Search for the cell housing the specified text and yield its [X, Y] center coordinate. 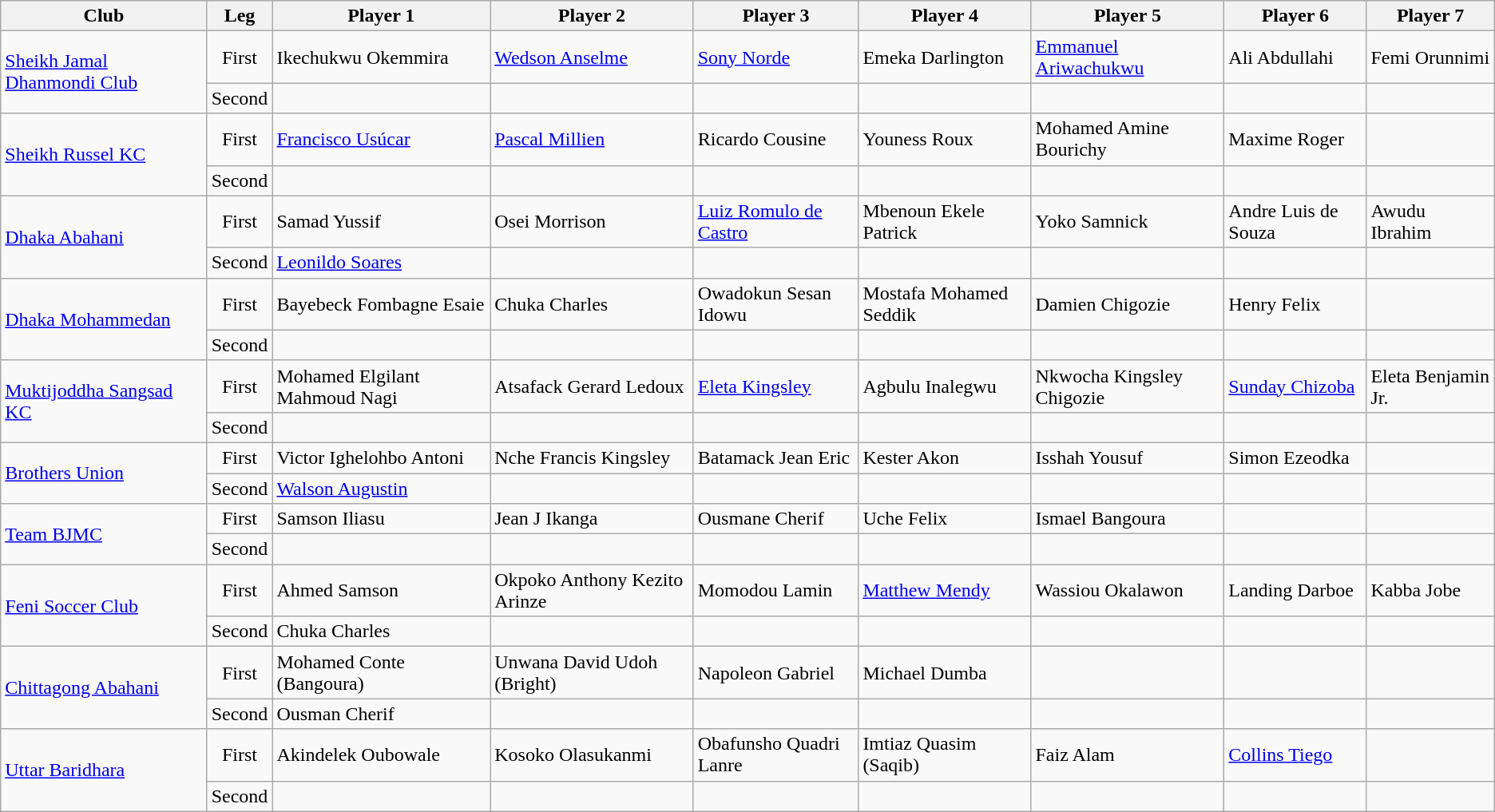
Nkwocha Kingsley Chigozie [1128, 386]
Player 1 [382, 16]
Player 4 [945, 16]
Team BJMC [104, 534]
Muktijoddha Sangsad KC [104, 401]
Ousman Cherif [382, 714]
Samson Iliasu [382, 519]
Maxime Roger [1295, 139]
Unwana David Udoh (Bright) [592, 672]
Kosoko Olasukanmi [592, 755]
Player 2 [592, 16]
Eleta Kingsley [776, 386]
Andre Luis de Souza [1295, 222]
Emmanuel Ariwachukwu [1128, 57]
Ali Abdullahi [1295, 57]
Samad Yussif [382, 222]
Owadokun Sesan Idowu [776, 303]
Eleta Benjamin Jr. [1430, 386]
Awudu Ibrahim [1430, 222]
Sunday Chizoba [1295, 386]
Bayebeck Fombagne Esaie [382, 303]
Player 3 [776, 16]
Dhaka Abahani [104, 236]
Landing Darboe [1295, 591]
Matthew Mendy [945, 591]
Ousmane Cherif [776, 519]
Leg [240, 16]
Faiz Alam [1128, 755]
Feni Soccer Club [104, 605]
Uche Felix [945, 519]
Pascal Millien [592, 139]
Agbulu Inalegwu [945, 386]
Henry Felix [1295, 303]
Osei Morrison [592, 222]
Collins Tiego [1295, 755]
Chittagong Abahani [104, 688]
Dhaka Mohammedan [104, 319]
Ikechukwu Okemmira [382, 57]
Mostafa Mohamed Seddik [945, 303]
Walson Augustin [382, 488]
Leonildo Soares [382, 263]
Simon Ezeodka [1295, 457]
Batamack Jean Eric [776, 457]
Michael Dumba [945, 672]
Wassiou Okalawon [1128, 591]
Damien Chigozie [1128, 303]
Akindelek Oubowale [382, 755]
Wedson Anselme [592, 57]
Jean J Ikanga [592, 519]
Momodou Lamin [776, 591]
Player 7 [1430, 16]
Napoleon Gabriel [776, 672]
Club [104, 16]
Isshah Yousuf [1128, 457]
Imtiaz Quasim (Saqib) [945, 755]
Mbenoun Ekele Patrick [945, 222]
Sheikh Russel KC [104, 155]
Nche Francis Kingsley [592, 457]
Sony Norde [776, 57]
Kabba Jobe [1430, 591]
Emeka Darlington [945, 57]
Luiz Romulo de Castro [776, 222]
Ahmed Samson [382, 591]
Sheikh Jamal Dhanmondi Club [104, 72]
Kester Akon [945, 457]
Femi Orunnimi [1430, 57]
Yoko Samnick [1128, 222]
Ismael Bangoura [1128, 519]
Victor Ighelohbo Antoni [382, 457]
Player 6 [1295, 16]
Mohamed Elgilant Mahmoud Nagi [382, 386]
Okpoko Anthony Kezito Arinze [592, 591]
Uttar Baridhara [104, 770]
Atsafack Gerard Ledoux [592, 386]
Ricardo Cousine [776, 139]
Obafunsho Quadri Lanre [776, 755]
Player 5 [1128, 16]
Brothers Union [104, 473]
Youness Roux [945, 139]
Mohamed Conte (Bangoura) [382, 672]
Francisco Usúcar [382, 139]
Mohamed Amine Bourichy [1128, 139]
